Capture the cell that displays the provided text and extract its (X, Y) central coordinate. 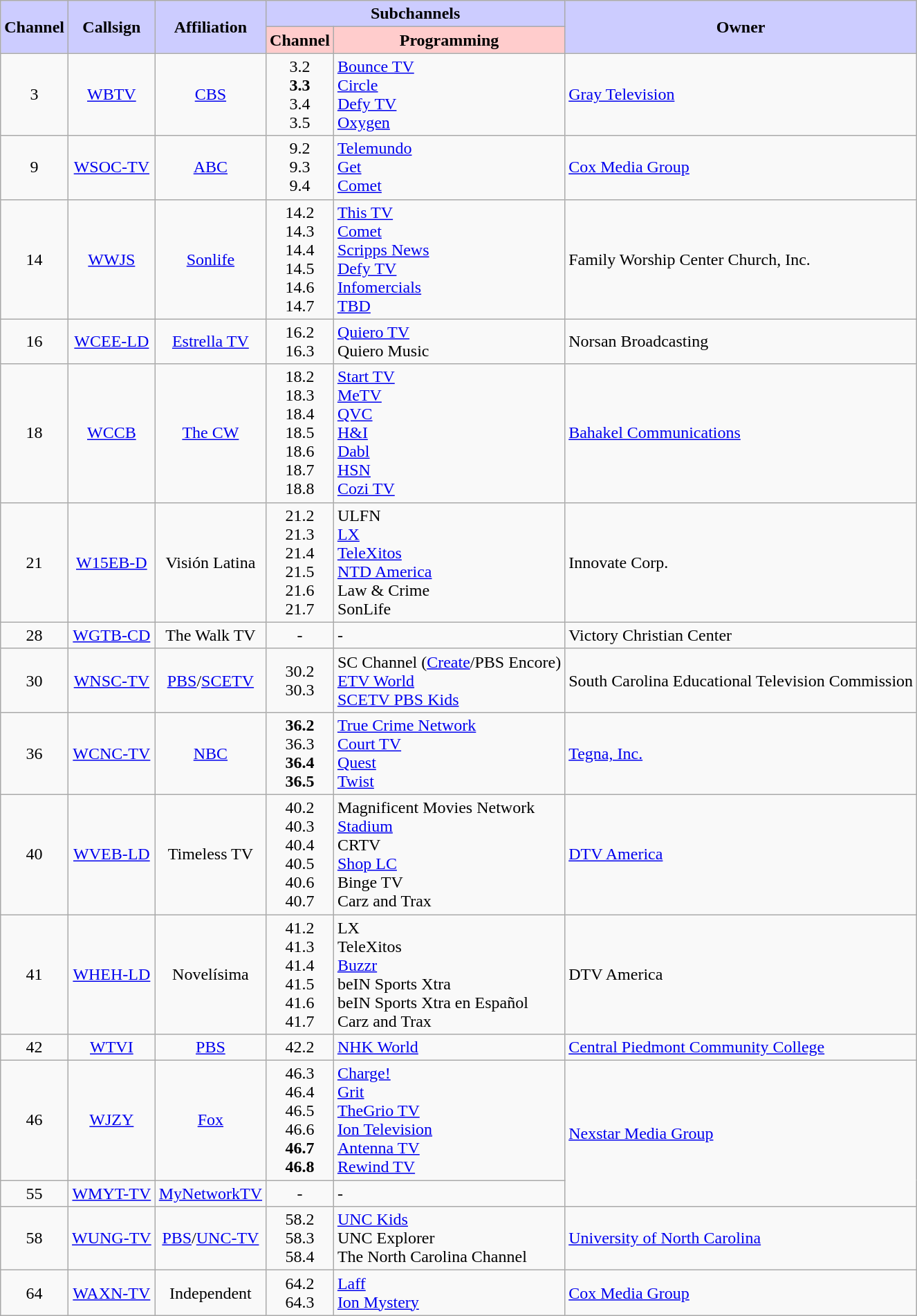
LaffIon Mystery (449, 1292)
WNSC-TV (112, 680)
58.258.358.4 (300, 1239)
WBTV (112, 94)
16.216.3 (300, 342)
Estrella TV (210, 342)
30.230.3 (300, 680)
36.236.336.436.5 (300, 753)
Programming (449, 40)
WCEE-LD (112, 342)
WWJS (112, 259)
Victory Christian Center (741, 635)
UNC KidsUNC ExplorerThe North Carolina Channel (449, 1239)
South Carolina Educational Television Commission (741, 680)
WMYT-TV (112, 1194)
Affiliation (210, 27)
WUNG-TV (112, 1239)
This TV CometScripps NewsDefy TV Infomercials TBD (449, 259)
The CW (210, 433)
Callsign (112, 27)
9 (35, 167)
MyNetworkTV (210, 1194)
Independent (210, 1292)
40.240.340.440.540.640.7 (300, 854)
18.218.318.418.518.618.718.8 (300, 433)
41.241.341.441.541.641.7 (300, 974)
WJZY (112, 1121)
55 (35, 1194)
Telemundo Get Comet (449, 167)
Bahakel Communications (741, 433)
Gray Television (741, 94)
Owner (741, 27)
64 (35, 1292)
NBC (210, 753)
ULFN LX TeleXitos NTD America Law & Crime SonLife (449, 562)
Sonlife (210, 259)
SC Channel (Create/PBS Encore)ETV WorldSCETV PBS Kids (449, 680)
Bounce TVCircleDefy TV Oxygen (449, 94)
Magnificent Movies Network StadiumCRTV Shop LCBinge TV Carz and Trax (449, 854)
WCNC-TV (112, 753)
28 (35, 635)
WGTB-CD (112, 635)
40 (35, 854)
True Crime NetworkCourt TVQuest Twist (449, 753)
14 (35, 259)
PBS/UNC-TV (210, 1239)
University of North Carolina (741, 1239)
PBS/SCETV (210, 680)
The Walk TV (210, 635)
Quiero TV Quiero Music (449, 342)
WCCB (112, 433)
WVEB-LD (112, 854)
41 (35, 974)
WTVI (112, 1048)
30 (35, 680)
16 (35, 342)
ABC (210, 167)
42.2 (300, 1048)
18 (35, 433)
42 (35, 1048)
21 (35, 562)
58 (35, 1239)
Innovate Corp. (741, 562)
Novelísima (210, 974)
64.264.3 (300, 1292)
3.23.33.43.5 (300, 94)
Family Worship Center Church, Inc. (741, 259)
36 (35, 753)
Visión Latina (210, 562)
Start TVMeTVQVCH&IDablHSNCozi TV (449, 433)
Tegna, Inc. (741, 753)
LX TeleXitosBuzzrbeIN Sports Xtra beIN Sports Xtra en EspañolCarz and Trax (449, 974)
Nexstar Media Group (741, 1133)
WSOC-TV (112, 167)
Charge!GritTheGrio TVIon TelevisionAntenna TVRewind TV (449, 1121)
NHK World (449, 1048)
W15EB-D (112, 562)
46 (35, 1121)
Subchannels (416, 14)
46.346.446.5 46.646.7 46.8 (300, 1121)
PBS (210, 1048)
WAXN-TV (112, 1292)
3 (35, 94)
14.214.314.414.514.614.7 (300, 259)
Norsan Broadcasting (741, 342)
21.221.321.421.521.621.7 (300, 562)
9.29.3 9.4 (300, 167)
Fox (210, 1121)
CBS (210, 94)
Central Piedmont Community College (741, 1048)
Timeless TV (210, 854)
WHEH-LD (112, 974)
